Pinpoint the cell where the given text exists, returning its [X, Y] midpoint coordinate. 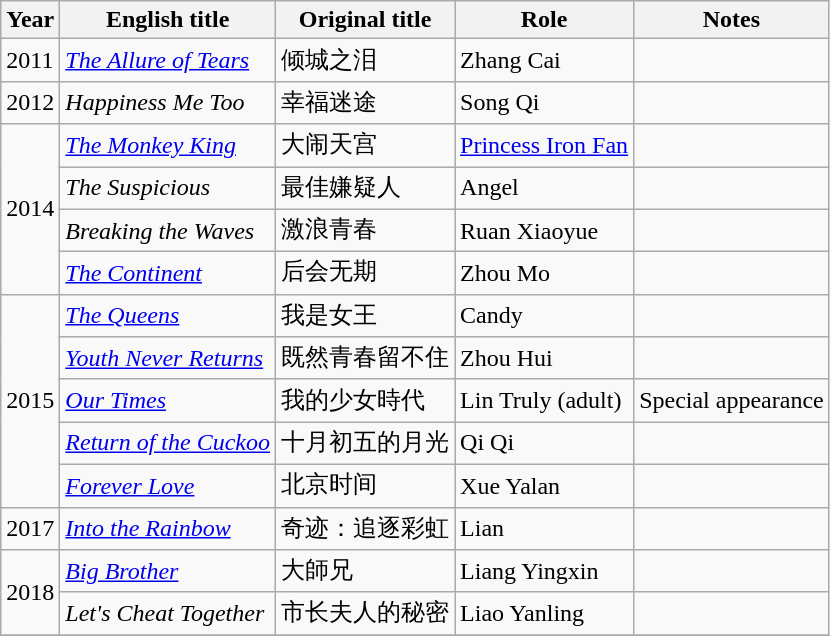
Happiness Me Too [168, 102]
Qi Qi [544, 444]
The Continent [168, 274]
Year [30, 20]
Liang Yingxin [544, 572]
Angel [544, 188]
Zhou Hui [544, 358]
The Monkey King [168, 146]
幸福迷途 [366, 102]
Big Brother [168, 572]
2012 [30, 102]
The Suspicious [168, 188]
Princess Iron Fan [544, 146]
Notes [732, 20]
Lin Truly (adult) [544, 400]
倾城之泪 [366, 60]
激浪青春 [366, 230]
Breaking the Waves [168, 230]
大師兄 [366, 572]
奇迹：追逐彩虹 [366, 528]
北京时间 [366, 486]
Role [544, 20]
大闹天宫 [366, 146]
后会无期 [366, 274]
Liao Yanling [544, 614]
2011 [30, 60]
Special appearance [732, 400]
Into the Rainbow [168, 528]
Song Qi [544, 102]
2018 [30, 592]
Zhang Cai [544, 60]
Xue Yalan [544, 486]
Zhou Mo [544, 274]
Lian [544, 528]
Original title [366, 20]
English title [168, 20]
既然青春留不住 [366, 358]
The Queens [168, 316]
Forever Love [168, 486]
The Allure of Tears [168, 60]
2014 [30, 209]
我的少女時代 [366, 400]
最佳嫌疑人 [366, 188]
2015 [30, 400]
Candy [544, 316]
Return of the Cuckoo [168, 444]
我是女王 [366, 316]
2017 [30, 528]
Our Times [168, 400]
Youth Never Returns [168, 358]
市长夫人的秘密 [366, 614]
Let's Cheat Together [168, 614]
十月初五的月光 [366, 444]
Ruan Xiaoyue [544, 230]
